Return the [X, Y] coordinate for the center point of the cell that contains the specified text.  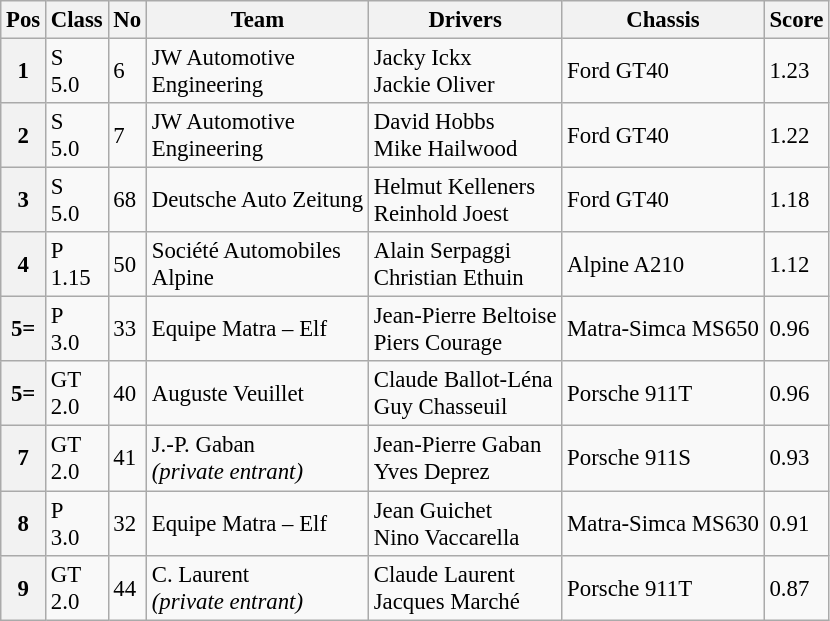
David Hobbs Mike Hailwood [464, 136]
41 [127, 458]
Score [796, 20]
50 [127, 264]
33 [127, 330]
Alain Serpaggi Christian Ethuin [464, 264]
2 [24, 136]
1.18 [796, 200]
1.12 [796, 264]
Chassis [663, 20]
Helmut Kelleners Reinhold Joest [464, 200]
68 [127, 200]
Alpine A210 [663, 264]
J.-P. Gaban(private entrant) [257, 458]
C. Laurent(private entrant) [257, 588]
Class [78, 20]
Deutsche Auto Zeitung [257, 200]
0.91 [796, 524]
Drivers [464, 20]
Matra-Simca MS650 [663, 330]
No [127, 20]
Jean-Pierre Gaban Yves Deprez [464, 458]
6 [127, 72]
3 [24, 200]
8 [24, 524]
Pos [24, 20]
40 [127, 394]
1 [24, 72]
0.93 [796, 458]
32 [127, 524]
Matra-Simca MS630 [663, 524]
P1.15 [78, 264]
Société AutomobilesAlpine [257, 264]
Jean-Pierre Beltoise Piers Courage [464, 330]
4 [24, 264]
0.87 [796, 588]
Team [257, 20]
1.22 [796, 136]
44 [127, 588]
Porsche 911S [663, 458]
Claude Ballot-Léna Guy Chasseuil [464, 394]
9 [24, 588]
Jacky Ickx Jackie Oliver [464, 72]
Auguste Veuillet [257, 394]
Jean Guichet Nino Vaccarella [464, 524]
1.23 [796, 72]
Claude Laurent Jacques Marché [464, 588]
